Extract the (x, y) coordinate from the center of the cell holding the provided text.  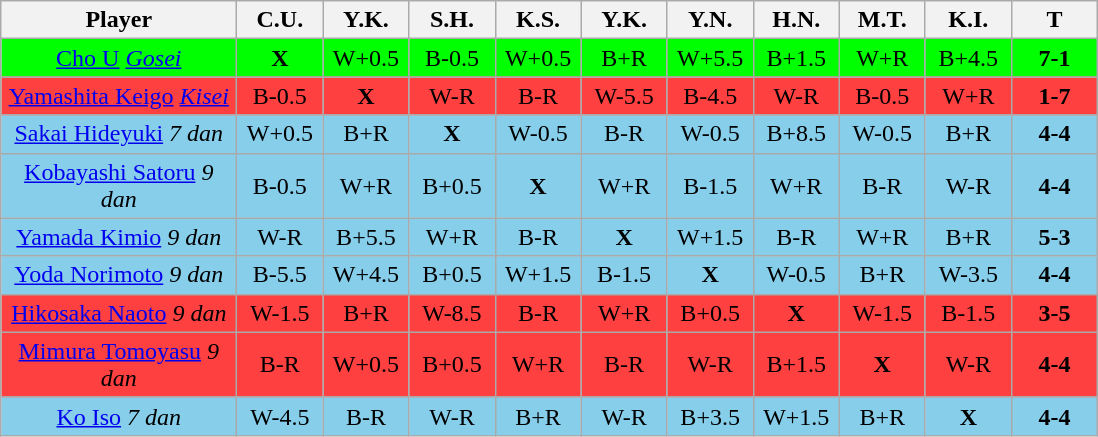
Yoda Norimoto 9 dan (119, 275)
S.H. (452, 20)
W-3.5 (968, 275)
Mimura Tomoyasu 9 dan (119, 364)
Y.N. (710, 20)
M.T. (882, 20)
B-4.5 (710, 96)
K.I. (968, 20)
W-4.5 (280, 416)
B+8.5 (796, 134)
Kobayashi Satoru 9 dan (119, 186)
B+5.5 (366, 237)
H.N. (796, 20)
Sakai Hideyuki 7 dan (119, 134)
B+4.5 (968, 58)
Player (119, 20)
K.S. (538, 20)
Yamada Kimio 9 dan (119, 237)
1-7 (1054, 96)
W+4.5 (366, 275)
B-5.5 (280, 275)
5-3 (1054, 237)
C.U. (280, 20)
W-5.5 (624, 96)
3-5 (1054, 313)
B+3.5 (710, 416)
7-1 (1054, 58)
T (1054, 20)
Cho U Gosei (119, 58)
Ko Iso 7 dan (119, 416)
W-8.5 (452, 313)
W+5.5 (710, 58)
Yamashita Keigo Kisei (119, 96)
Hikosaka Naoto 9 dan (119, 313)
